Locate the cell with the specified text and output its (x, y) center coordinate. 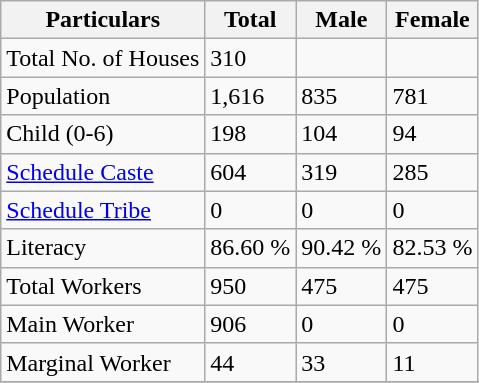
310 (250, 58)
Population (103, 96)
90.42 % (342, 248)
285 (432, 172)
Schedule Caste (103, 172)
906 (250, 324)
11 (432, 362)
86.60 % (250, 248)
Total No. of Houses (103, 58)
33 (342, 362)
1,616 (250, 96)
Schedule Tribe (103, 210)
104 (342, 134)
319 (342, 172)
Female (432, 20)
82.53 % (432, 248)
Particulars (103, 20)
Total Workers (103, 286)
604 (250, 172)
Main Worker (103, 324)
Literacy (103, 248)
Total (250, 20)
Male (342, 20)
835 (342, 96)
44 (250, 362)
Child (0-6) (103, 134)
94 (432, 134)
781 (432, 96)
198 (250, 134)
Marginal Worker (103, 362)
950 (250, 286)
